Return the [x, y] coordinate for the center point of the cell that contains the specified text.  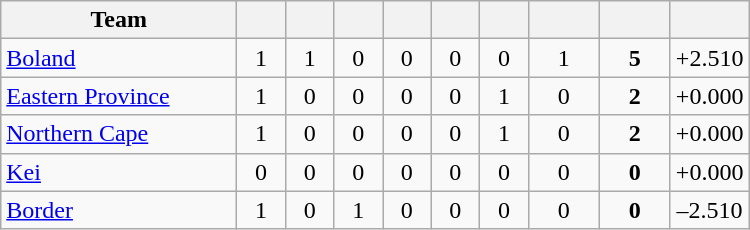
Boland [119, 58]
+2.510 [710, 58]
5 [634, 58]
–2.510 [710, 210]
Border [119, 210]
Northern Cape [119, 134]
Kei [119, 172]
Team [119, 20]
Eastern Province [119, 96]
